Return the [X, Y] coordinate for the center point of the cell that contains the specified text.  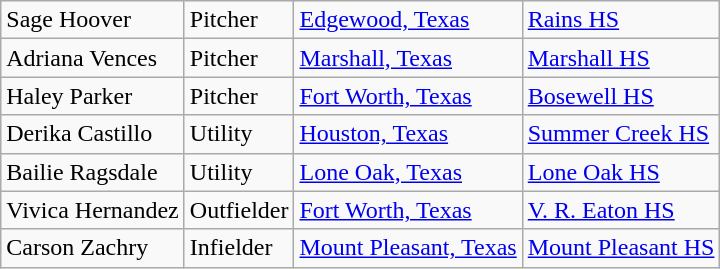
Derika Castillo [93, 134]
Summer Creek HS [621, 134]
Vivica Hernandez [93, 210]
Adriana Vences [93, 58]
V. R. Eaton HS [621, 210]
Houston, Texas [408, 134]
Edgewood, Texas [408, 20]
Bosewell HS [621, 96]
Outfielder [239, 210]
Infielder [239, 248]
Carson Zachry [93, 248]
Rains HS [621, 20]
Bailie Ragsdale [93, 172]
Mount Pleasant, Texas [408, 248]
Marshall HS [621, 58]
Marshall, Texas [408, 58]
Lone Oak HS [621, 172]
Sage Hoover [93, 20]
Mount Pleasant HS [621, 248]
Lone Oak, Texas [408, 172]
Haley Parker [93, 96]
